Identify which cell holds the provided text, then report its (x, y) central coordinate. 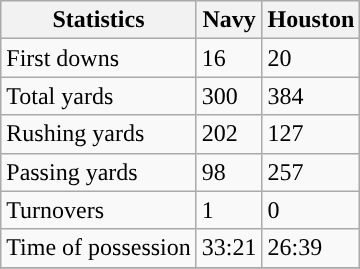
First downs (99, 58)
33:21 (229, 248)
Turnovers (99, 210)
Total yards (99, 96)
202 (229, 134)
Navy (229, 20)
Statistics (99, 20)
Time of possession (99, 248)
384 (311, 96)
Passing yards (99, 172)
1 (229, 210)
0 (311, 210)
257 (311, 172)
127 (311, 134)
20 (311, 58)
300 (229, 96)
Rushing yards (99, 134)
98 (229, 172)
26:39 (311, 248)
Houston (311, 20)
16 (229, 58)
